Determine the (x, y) coordinate at the center of the cell enclosing the given text.  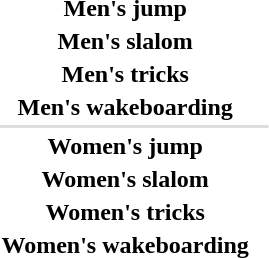
Men's wakeboarding (125, 107)
Women's slalom (125, 179)
Women's jump (125, 146)
Men's tricks (125, 74)
Women's tricks (125, 212)
Men's slalom (125, 41)
